Search for the cell housing the specified text and yield its (X, Y) center coordinate. 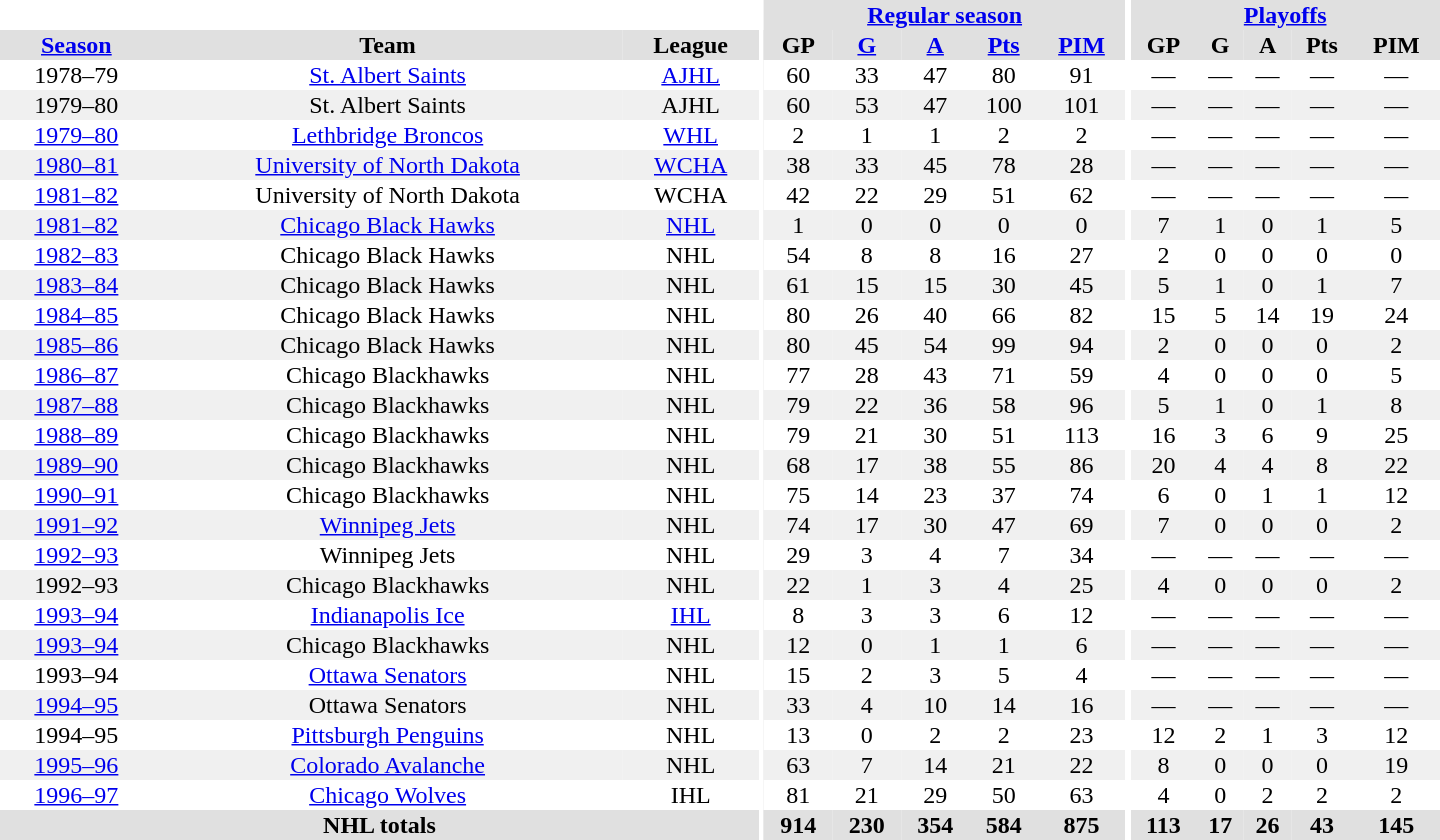
NHL totals (380, 825)
69 (1082, 525)
66 (1003, 315)
1988–89 (76, 435)
86 (1082, 465)
13 (798, 735)
Indianapolis Ice (388, 615)
42 (798, 195)
9 (1322, 435)
Chicago Wolves (388, 795)
875 (1082, 825)
1990–91 (76, 495)
53 (867, 105)
914 (798, 825)
34 (1082, 555)
230 (867, 825)
77 (798, 375)
Colorado Avalanche (388, 765)
37 (1003, 495)
1996–97 (76, 795)
40 (935, 315)
584 (1003, 825)
78 (1003, 165)
91 (1082, 75)
58 (1003, 405)
Team (388, 45)
145 (1396, 825)
10 (935, 705)
99 (1003, 345)
1991–92 (76, 525)
24 (1396, 315)
1980–81 (76, 165)
League (690, 45)
36 (935, 405)
55 (1003, 465)
Playoffs (1285, 15)
59 (1082, 375)
27 (1082, 255)
Lethbridge Broncos (388, 135)
68 (798, 465)
94 (1082, 345)
1985–86 (76, 345)
96 (1082, 405)
81 (798, 795)
101 (1082, 105)
1987–88 (76, 405)
1995–96 (76, 765)
75 (798, 495)
Season (76, 45)
20 (1163, 465)
1989–90 (76, 465)
50 (1003, 795)
61 (798, 285)
1986–87 (76, 375)
1984–85 (76, 315)
100 (1003, 105)
71 (1003, 375)
Regular season (944, 15)
WHL (690, 135)
1983–84 (76, 285)
62 (1082, 195)
82 (1082, 315)
354 (935, 825)
1982–83 (76, 255)
1978–79 (76, 75)
Pittsburgh Penguins (388, 735)
